Find where the given text appears and provide that cell's center as [x, y] coordinate. 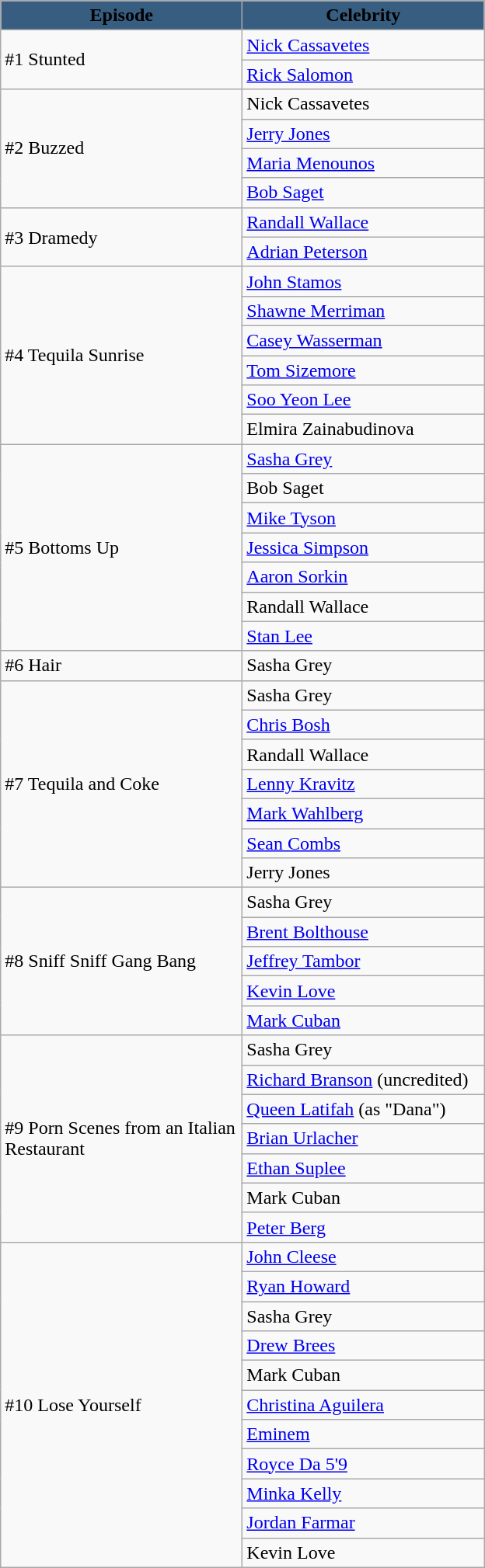
Tom Sizemore [364, 370]
#1 Stunted [121, 60]
Jeffrey Tambor [364, 961]
Christina Aguilera [364, 1405]
Maria Menounos [364, 163]
Eminem [364, 1434]
#3 Dramedy [121, 237]
Rick Salomon [364, 75]
Soo Yeon Lee [364, 400]
Minka Kelly [364, 1493]
Brent Bolthouse [364, 932]
Drew Brees [364, 1346]
Sean Combs [364, 843]
Celebrity [364, 16]
#7 Tequila and Coke [121, 784]
#2 Buzzed [121, 148]
John Stamos [364, 281]
Royce Da 5'9 [364, 1464]
Ryan Howard [364, 1286]
Shawne Merriman [364, 311]
Mark Wahlberg [364, 813]
Jordan Farmar [364, 1523]
#5 Bottoms Up [121, 548]
#8 Sniff Sniff Gang Bang [121, 961]
Brian Urlacher [364, 1139]
Peter Berg [364, 1227]
Mike Tyson [364, 518]
Lenny Kravitz [364, 784]
Chris Bosh [364, 725]
Ethan Suplee [364, 1168]
Episode [121, 16]
#6 Hair [121, 666]
Queen Latifah (as "Dana") [364, 1109]
Elmira Zainabudinova [364, 429]
Casey Wasserman [364, 340]
Aaron Sorkin [364, 577]
John Cleese [364, 1257]
Jessica Simpson [364, 548]
Adrian Peterson [364, 252]
#9 Porn Scenes from an Italian Restaurant [121, 1139]
Stan Lee [364, 636]
Richard Branson (uncredited) [364, 1080]
#10 Lose Yourself [121, 1404]
#4 Tequila Sunrise [121, 355]
